Capture the cell that displays the provided text and extract its (X, Y) central coordinate. 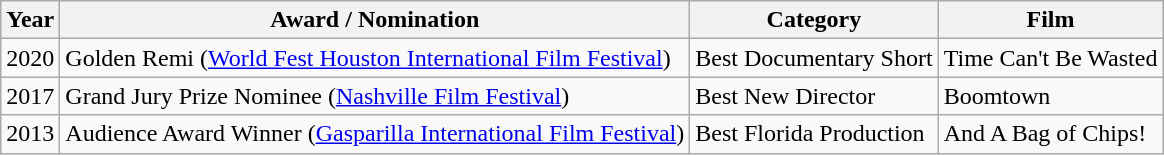
Best New Director (814, 96)
Audience Award Winner (Gasparilla International Film Festival) (375, 134)
Boomtown (1050, 96)
Award / Nomination (375, 20)
Time Can't Be Wasted (1050, 58)
And A Bag of Chips! (1050, 134)
Grand Jury Prize Nominee (Nashville Film Festival) (375, 96)
2013 (30, 134)
Year (30, 20)
Film (1050, 20)
2020 (30, 58)
Golden Remi (World Fest Houston International Film Festival) (375, 58)
Best Documentary Short (814, 58)
2017 (30, 96)
Category (814, 20)
Best Florida Production (814, 134)
